Output the (x, y) coordinate of the center of the cell containing the given text.  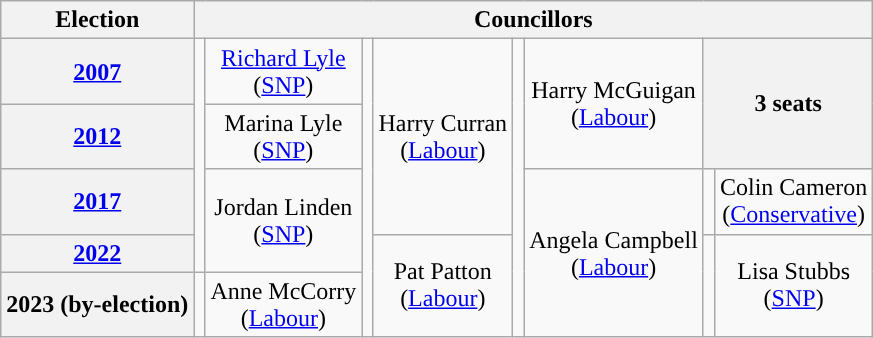
2012 (98, 136)
2022 (98, 253)
Harry Curran(Labour) (443, 136)
Angela Campbell(Labour) (614, 253)
Jordan Linden(SNP) (284, 220)
Councillors (534, 20)
Richard Lyle(SNP) (284, 72)
Election (98, 20)
Lisa Stubbs(SNP) (793, 286)
2017 (98, 202)
3 seats (788, 104)
Anne McCorry(Labour) (284, 304)
Marina Lyle(SNP) (284, 136)
Pat Patton(Labour) (443, 286)
2007 (98, 72)
Harry McGuigan(Labour) (614, 104)
2023 (by-election) (98, 304)
Colin Cameron(Conservative) (793, 202)
